Output the (X, Y) coordinate of the center of the cell containing the given text.  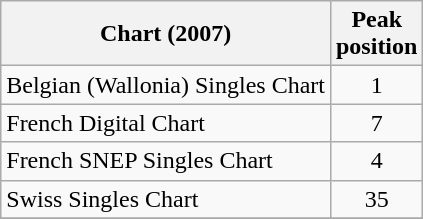
35 (376, 199)
Peakposition (376, 34)
Belgian (Wallonia) Singles Chart (166, 85)
Swiss Singles Chart (166, 199)
7 (376, 123)
French SNEP Singles Chart (166, 161)
4 (376, 161)
Chart (2007) (166, 34)
French Digital Chart (166, 123)
1 (376, 85)
